Output the [X, Y] coordinate of the center of the cell containing the given text.  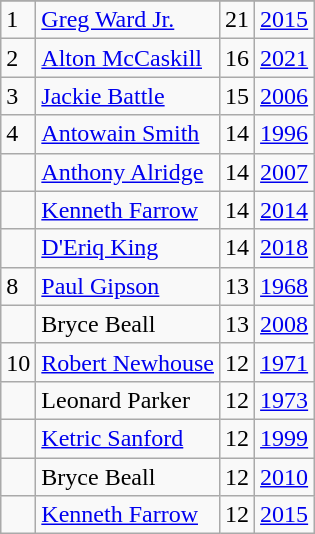
Greg Ward Jr. [128, 20]
2010 [284, 477]
1 [18, 20]
2021 [284, 58]
1973 [284, 400]
3 [18, 96]
Antowain Smith [128, 134]
2 [18, 58]
21 [238, 20]
2008 [284, 324]
Ketric Sanford [128, 438]
2006 [284, 96]
10 [18, 362]
2007 [284, 172]
Alton McCaskill [128, 58]
1999 [284, 438]
Leonard Parker [128, 400]
Paul Gipson [128, 286]
1971 [284, 362]
Jackie Battle [128, 96]
Anthony Alridge [128, 172]
Robert Newhouse [128, 362]
15 [238, 96]
1968 [284, 286]
8 [18, 286]
D'Eriq King [128, 248]
4 [18, 134]
2014 [284, 210]
2018 [284, 248]
1996 [284, 134]
16 [238, 58]
